From the cell containing the given text, extract its center point as [x, y] coordinate. 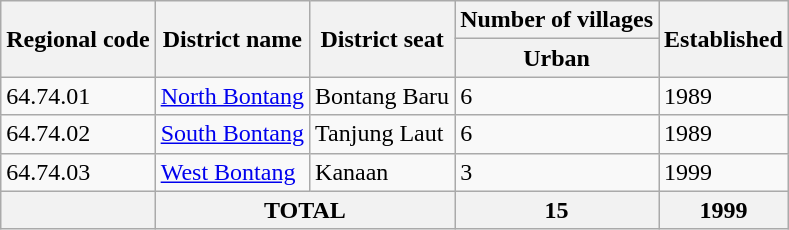
15 [557, 210]
North Bontang [232, 96]
District seat [382, 39]
Urban [557, 58]
TOTAL [304, 210]
Bontang Baru [382, 96]
Regional code [78, 39]
South Bontang [232, 134]
Kanaan [382, 172]
Established [724, 39]
64.74.01 [78, 96]
District name [232, 39]
64.74.03 [78, 172]
3 [557, 172]
Tanjung Laut [382, 134]
64.74.02 [78, 134]
West Bontang [232, 172]
Number of villages [557, 20]
